Output the [x, y] coordinate of the center of the cell containing the given text.  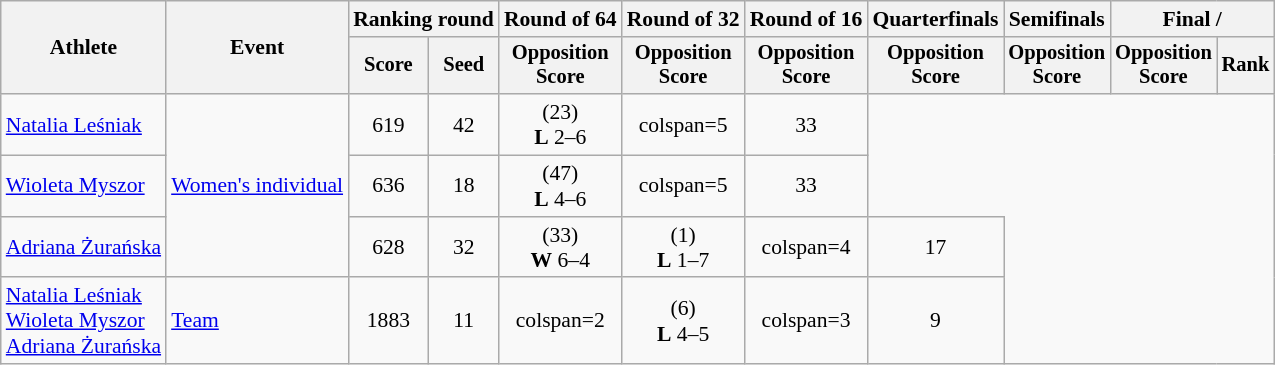
Round of 64 [560, 19]
(23) L 2–6 [560, 124]
Adriana Żurańska [84, 248]
Wioleta Myszor [84, 186]
(47) L 4–6 [560, 186]
628 [388, 248]
42 [464, 124]
1883 [388, 322]
18 [464, 186]
Women's individual [257, 186]
Rank [1246, 66]
colspan=3 [806, 322]
17 [935, 248]
636 [388, 186]
Natalia Leśniak [84, 124]
619 [388, 124]
Event [257, 48]
Score [388, 66]
Round of 16 [806, 19]
Natalia LeśniakWioleta MyszorAdriana Żurańska [84, 322]
Seed [464, 66]
colspan=4 [806, 248]
(1) L 1–7 [684, 248]
(6)L 4–5 [684, 322]
Final / [1192, 19]
Team [257, 322]
32 [464, 248]
Quarterfinals [935, 19]
9 [935, 322]
Ranking round [424, 19]
Semifinals [1058, 19]
(33) W 6–4 [560, 248]
11 [464, 322]
Athlete [84, 48]
Round of 32 [684, 19]
colspan=2 [560, 322]
